Scan for the cell matching the given text and deliver its (x, y) coordinate at center. 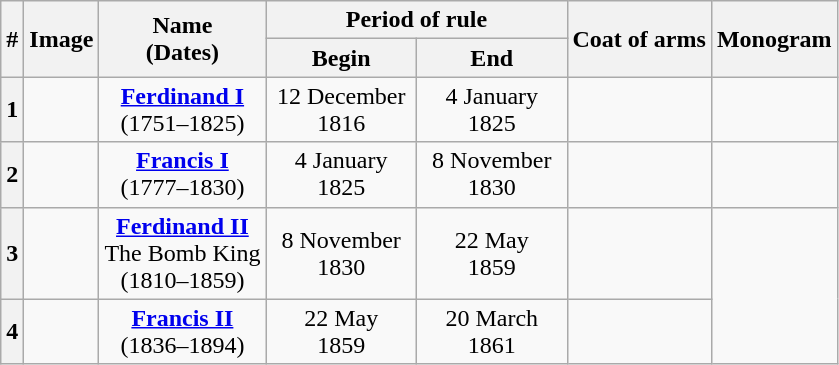
Francis I(1777–1830) (182, 174)
Ferdinand IIThe Bomb King(1810–1859) (182, 253)
Period of rule (416, 20)
# (12, 39)
End (492, 58)
3 (12, 253)
2 (12, 174)
Francis II(1836–1894) (182, 332)
Begin (342, 58)
1 (12, 110)
Image (62, 39)
Coat of arms (639, 39)
4 (12, 332)
Monogram (774, 39)
Ferdinand I(1751–1825) (182, 110)
20 March1861 (492, 332)
Name(Dates) (182, 39)
12 December1816 (342, 110)
